Locate the cell with the specified text and output its (x, y) center coordinate. 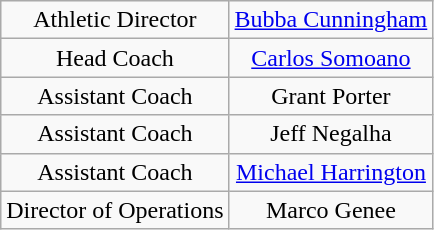
Marco Genee (331, 210)
Jeff Negalha (331, 134)
Michael Harrington (331, 172)
Director of Operations (115, 210)
Head Coach (115, 58)
Bubba Cunningham (331, 20)
Grant Porter (331, 96)
Carlos Somoano (331, 58)
Athletic Director (115, 20)
